Provide the (x, y) coordinate of the cell's center where the given text is located.  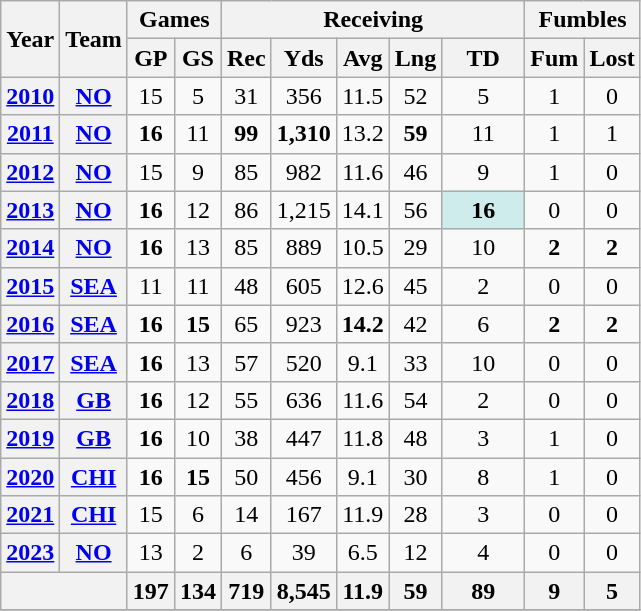
6.5 (362, 553)
38 (246, 438)
605 (304, 286)
2014 (30, 248)
46 (415, 172)
Team (94, 39)
Receiving (372, 20)
Fum (554, 58)
2023 (30, 553)
31 (246, 96)
2020 (30, 477)
889 (304, 248)
8,545 (304, 591)
636 (304, 400)
55 (246, 400)
GS (198, 58)
11.8 (362, 438)
2011 (30, 134)
2021 (30, 515)
197 (150, 591)
45 (415, 286)
1,215 (304, 210)
30 (415, 477)
89 (484, 591)
54 (415, 400)
Avg (362, 58)
14.2 (362, 324)
719 (246, 591)
Fumbles (582, 20)
2017 (30, 362)
2013 (30, 210)
14 (246, 515)
57 (246, 362)
1,310 (304, 134)
GP (150, 58)
65 (246, 324)
56 (415, 210)
2015 (30, 286)
Yds (304, 58)
Lost (612, 58)
12.6 (362, 286)
10.5 (362, 248)
Year (30, 39)
14.1 (362, 210)
982 (304, 172)
28 (415, 515)
356 (304, 96)
134 (198, 591)
86 (246, 210)
39 (304, 553)
447 (304, 438)
11.5 (362, 96)
29 (415, 248)
2010 (30, 96)
2018 (30, 400)
TD (484, 58)
42 (415, 324)
33 (415, 362)
923 (304, 324)
2012 (30, 172)
99 (246, 134)
4 (484, 553)
8 (484, 477)
13.2 (362, 134)
Lng (415, 58)
52 (415, 96)
Games (174, 20)
2019 (30, 438)
520 (304, 362)
Rec (246, 58)
50 (246, 477)
167 (304, 515)
2016 (30, 324)
456 (304, 477)
